Provide the (X, Y) coordinate of the cell's center where the given text is located.  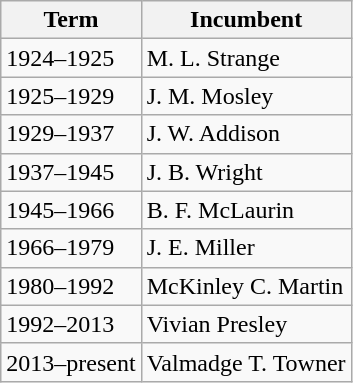
1925–1929 (71, 96)
Incumbent (246, 20)
Term (71, 20)
1945–1966 (71, 210)
Vivian Presley (246, 324)
J. B. Wright (246, 172)
2013–present (71, 362)
J. M. Mosley (246, 96)
McKinley C. Martin (246, 286)
1937–1945 (71, 172)
1924–1925 (71, 58)
1929–1937 (71, 134)
1966–1979 (71, 248)
M. L. Strange (246, 58)
J. E. Miller (246, 248)
1980–1992 (71, 286)
B. F. McLaurin (246, 210)
1992–2013 (71, 324)
J. W. Addison (246, 134)
Valmadge T. Towner (246, 362)
